Provide the (x, y) coordinate of the cell's center where the given text is located.  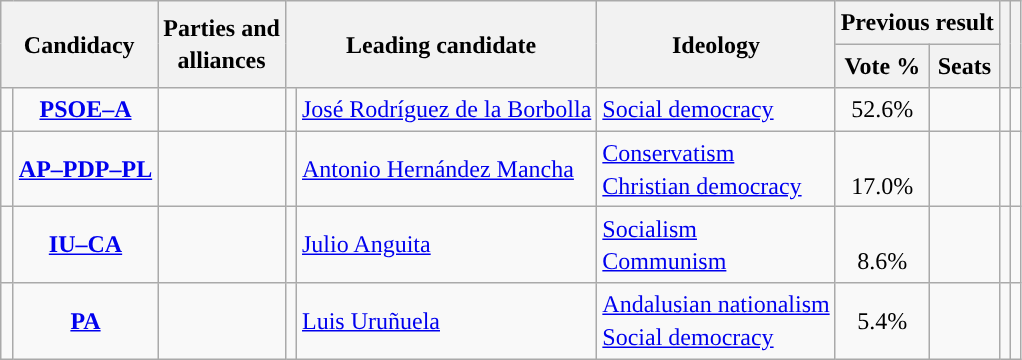
Vote % (882, 66)
52.6% (882, 110)
Andalusian nationalismSocial democracy (716, 321)
8.6% (882, 245)
SocialismCommunism (716, 245)
Julio Anguita (446, 245)
PA (85, 321)
Parties andalliances (222, 44)
Candidacy (80, 44)
Ideology (716, 44)
5.4% (882, 321)
Social democracy (716, 110)
Antonio Hernández Mancha (446, 169)
Leading candidate (440, 44)
PSOE–A (85, 110)
Seats (964, 66)
AP–PDP–PL (85, 169)
IU–CA (85, 245)
Luis Uruñuela (446, 321)
17.0% (882, 169)
Previous result (917, 22)
ConservatismChristian democracy (716, 169)
José Rodríguez de la Borbolla (446, 110)
